Determine the [X, Y] coordinate at the center of the cell enclosing the given text.  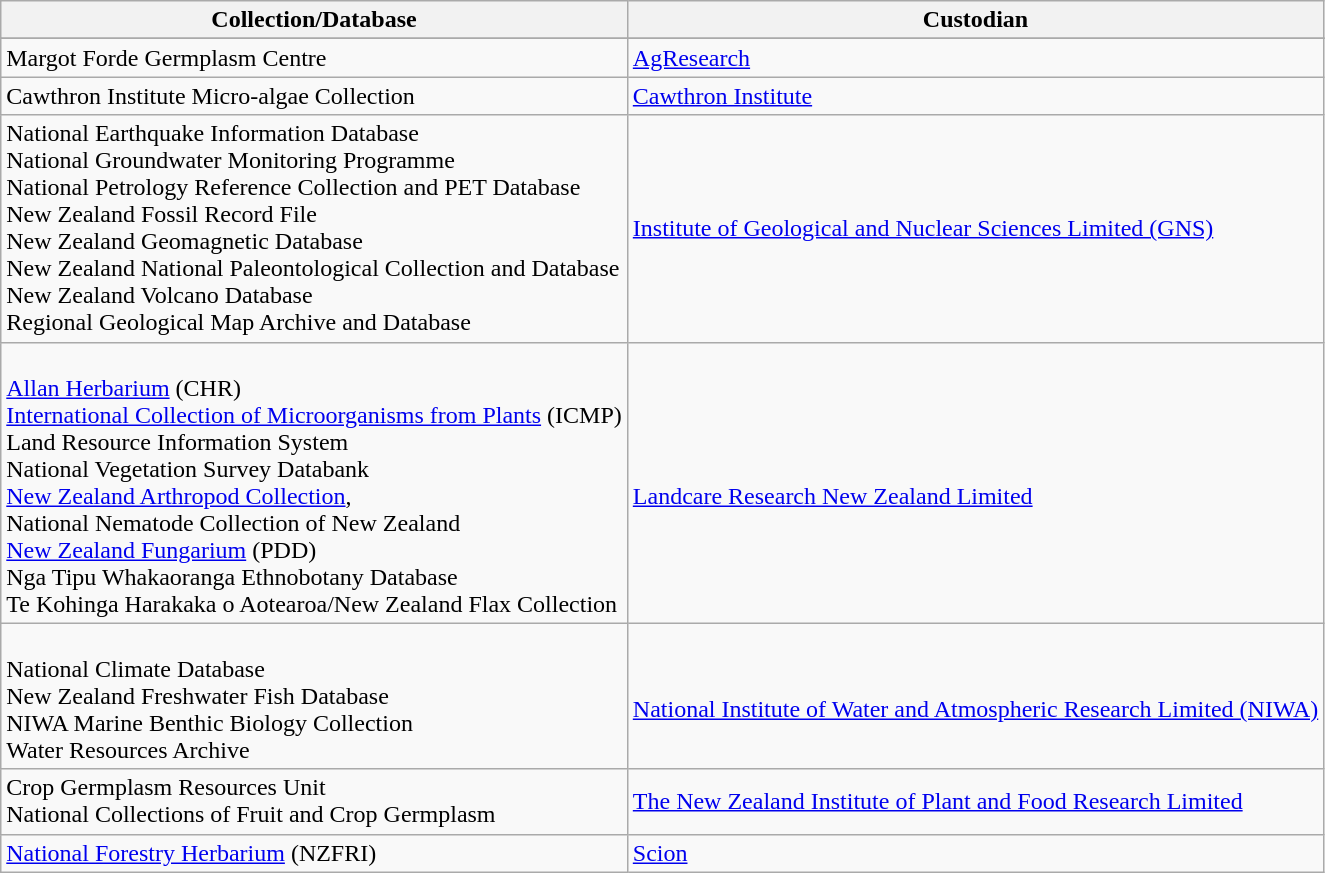
AgResearch [975, 58]
Custodian [975, 20]
Collection/Database [314, 20]
National Climate DatabaseNew Zealand Freshwater Fish DatabaseNIWA Marine Benthic Biology CollectionWater Resources Archive [314, 696]
The New Zealand Institute of Plant and Food Research Limited [975, 802]
National Forestry Herbarium (NZFRI) [314, 853]
Scion [975, 853]
Institute of Geological and Nuclear Sciences Limited (GNS) [975, 228]
Cawthron Institute [975, 96]
Landcare Research New Zealand Limited [975, 482]
Margot Forde Germplasm Centre [314, 58]
Cawthron Institute Micro-algae Collection [314, 96]
Crop Germplasm Resources UnitNational Collections of Fruit and Crop Germplasm [314, 802]
National Institute of Water and Atmospheric Research Limited (NIWA) [975, 696]
